Scan for the cell matching the given text and deliver its (X, Y) coordinate at center. 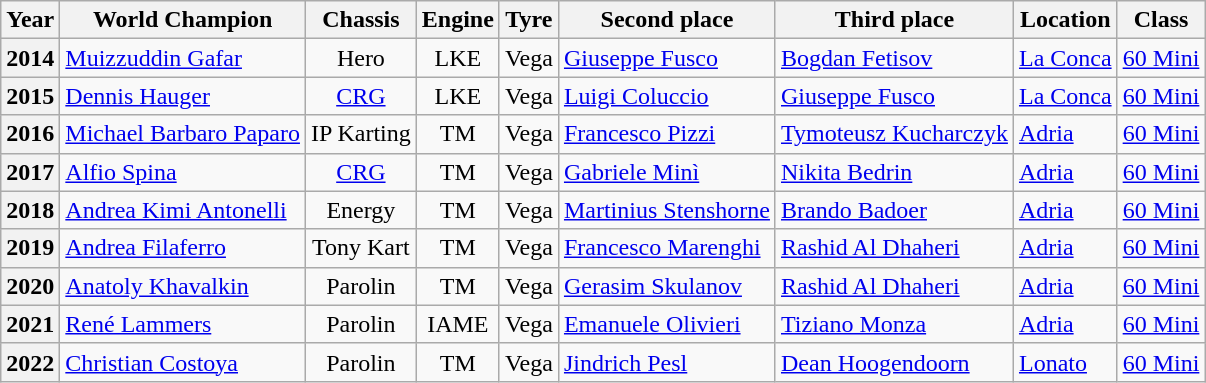
Tony Kart (360, 248)
Gerasim Skulanov (666, 286)
Class (1161, 20)
IP Karting (360, 134)
2021 (30, 324)
Chassis (360, 20)
2018 (30, 210)
Lonato (1065, 362)
Alfio Spina (183, 172)
2019 (30, 248)
Brando Badoer (894, 210)
Andrea Filaferro (183, 248)
Martinius Stenshorne (666, 210)
Nikita Bedrin (894, 172)
2017 (30, 172)
Year (30, 20)
René Lammers (183, 324)
World Champion (183, 20)
Energy (360, 210)
Andrea Kimi Antonelli (183, 210)
Hero (360, 58)
Tiziano Monza (894, 324)
2016 (30, 134)
Tymoteusz Kucharczyk (894, 134)
Francesco Marenghi (666, 248)
Jindrich Pesl (666, 362)
Muizzuddin Gafar (183, 58)
Third place (894, 20)
Tyre (528, 20)
Emanuele Olivieri (666, 324)
Anatoly Khavalkin (183, 286)
2015 (30, 96)
Second place (666, 20)
Bogdan Fetisov (894, 58)
2022 (30, 362)
Dean Hoogendoorn (894, 362)
Francesco Pizzi (666, 134)
Dennis Hauger (183, 96)
Christian Costoya (183, 362)
Location (1065, 20)
Engine (458, 20)
Luigi Coluccio (666, 96)
Michael Barbaro Paparo (183, 134)
2014 (30, 58)
Gabriele Minì (666, 172)
IAME (458, 324)
2020 (30, 286)
